Extract the [x, y] coordinate from the center of the cell holding the provided text.  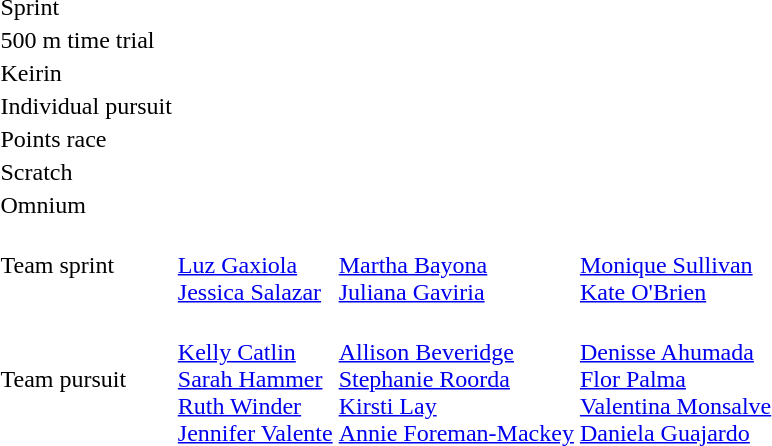
Monique SullivanKate O'Brien [675, 265]
Luz GaxiolaJessica Salazar [255, 265]
Martha BayonaJuliana Gaviria [456, 265]
